Extract the [x, y] coordinate from the center of the cell holding the provided text.  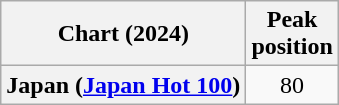
Japan (Japan Hot 100) [124, 85]
Chart (2024) [124, 34]
Peakposition [292, 34]
80 [292, 85]
